Find where the given text appears and provide that cell's center as (X, Y) coordinate. 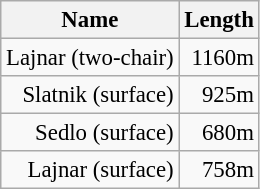
Name (90, 20)
Lajnar (surface) (90, 170)
Lajnar (two-chair) (90, 58)
758m (219, 170)
925m (219, 95)
Length (219, 20)
Sedlo (surface) (90, 133)
Slatnik (surface) (90, 95)
680m (219, 133)
1160m (219, 58)
